Return the [x, y] coordinate for the center point of the cell that contains the specified text.  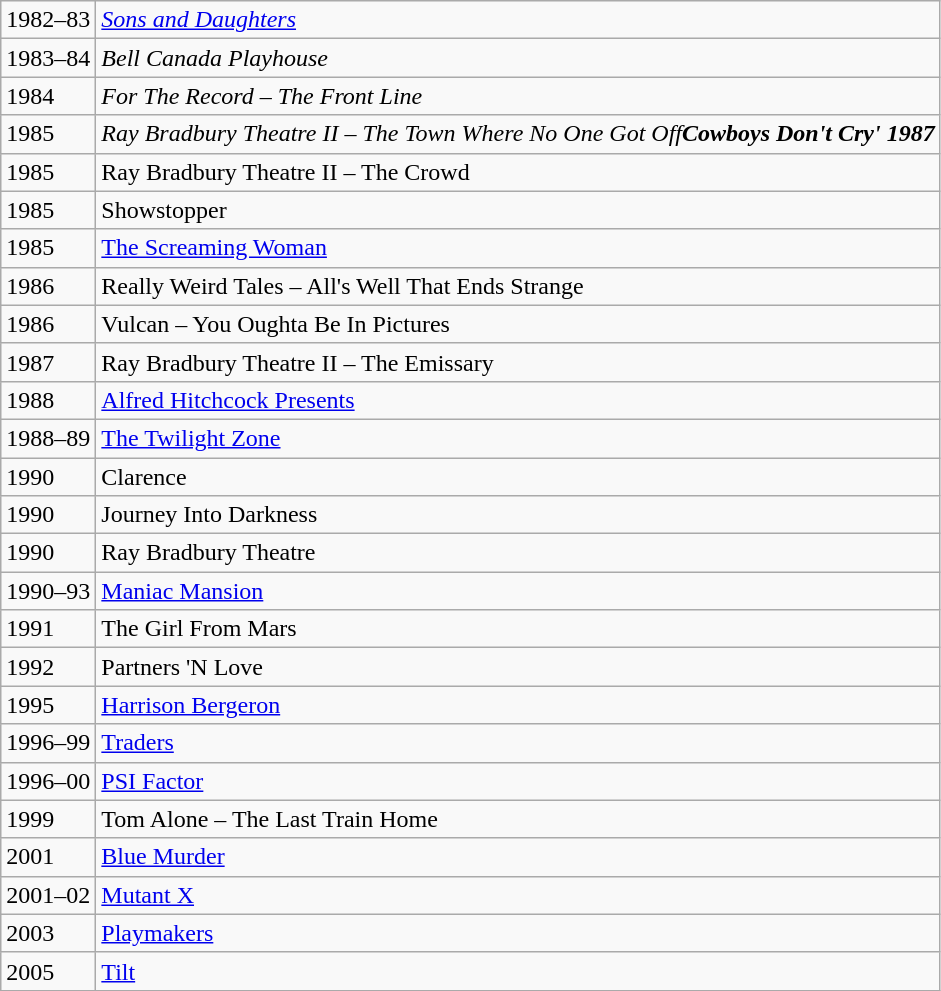
PSI Factor [518, 781]
1995 [48, 705]
2005 [48, 971]
Vulcan – You Oughta Be In Pictures [518, 324]
1992 [48, 667]
Blue Murder [518, 857]
1996–99 [48, 743]
Maniac Mansion [518, 591]
Alfred Hitchcock Presents [518, 400]
Tilt [518, 971]
2003 [48, 933]
Partners 'N Love [518, 667]
For The Record – The Front Line [518, 96]
1991 [48, 629]
1988–89 [48, 438]
The Twilight Zone [518, 438]
1996–00 [48, 781]
Ray Bradbury Theatre II – The Emissary [518, 362]
Playmakers [518, 933]
1982–83 [48, 20]
Harrison Bergeron [518, 705]
Really Weird Tales – All's Well That Ends Strange [518, 286]
2001 [48, 857]
2001–02 [48, 895]
Showstopper [518, 210]
Ray Bradbury Theatre [518, 553]
Bell Canada Playhouse [518, 58]
1999 [48, 819]
1983–84 [48, 58]
1988 [48, 400]
Ray Bradbury Theatre II – The Town Where No One Got OffCowboys Don't Cry' 1987 [518, 134]
The Girl From Mars [518, 629]
1990–93 [48, 591]
The Screaming Woman [518, 248]
Sons and Daughters [518, 20]
1984 [48, 96]
Tom Alone – The Last Train Home [518, 819]
1987 [48, 362]
Traders [518, 743]
Journey Into Darkness [518, 515]
Clarence [518, 477]
Ray Bradbury Theatre II – The Crowd [518, 172]
Mutant X [518, 895]
